Search for the cell housing the specified text and yield its [X, Y] center coordinate. 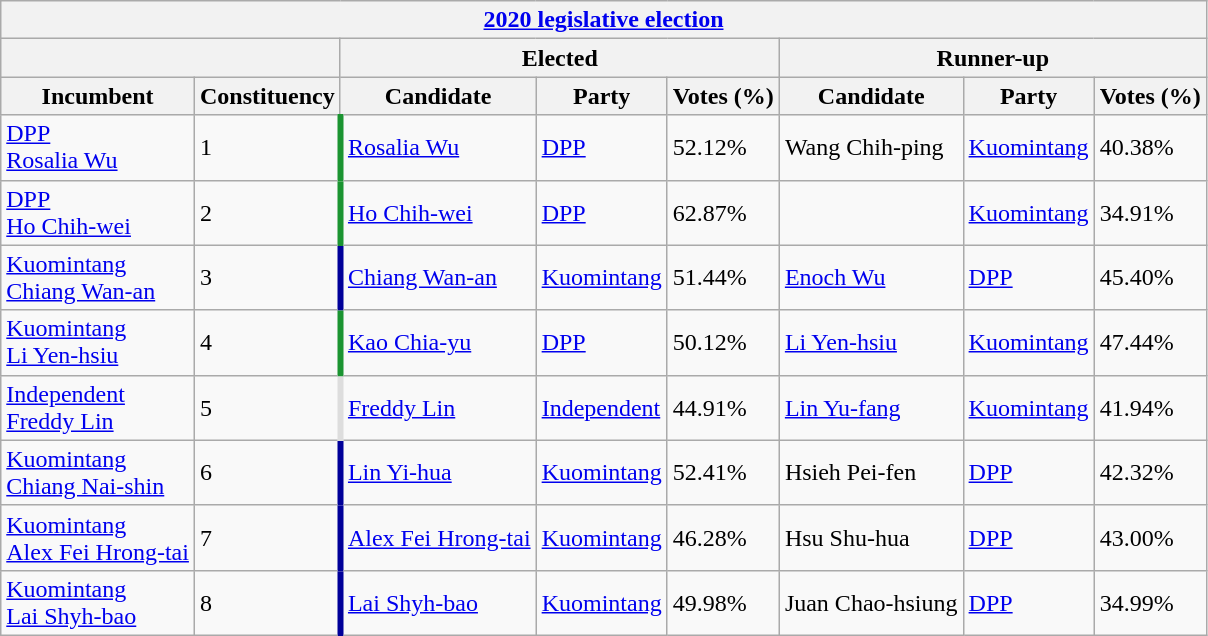
Wang Chih-ping [871, 148]
45.40% [1150, 278]
IndependentFreddy Lin [98, 408]
5 [267, 408]
Juan Chao-hsiung [871, 602]
Chiang Wan-an [438, 278]
Ho Chih-wei [438, 212]
Freddy Lin [438, 408]
8 [267, 602]
43.00% [1150, 538]
Constituency [267, 96]
4 [267, 342]
49.98% [723, 602]
52.41% [723, 472]
62.87% [723, 212]
Hsu Shu-hua [871, 538]
KuomintangLai Shyh-bao [98, 602]
52.12% [723, 148]
1 [267, 148]
6 [267, 472]
51.44% [723, 278]
Hsieh Pei-fen [871, 472]
Elected [560, 58]
34.99% [1150, 602]
KuomintangLi Yen-hsiu [98, 342]
Kao Chia-yu [438, 342]
Enoch Wu [871, 278]
Li Yen-hsiu [871, 342]
Alex Fei Hrong-tai [438, 538]
2020 legislative election [604, 20]
50.12% [723, 342]
Lai Shyh-bao [438, 602]
KuomintangChiang Nai-shin [98, 472]
Rosalia Wu [438, 148]
40.38% [1150, 148]
KuomintangChiang Wan-an [98, 278]
44.91% [723, 408]
42.32% [1150, 472]
KuomintangAlex Fei Hrong-tai [98, 538]
41.94% [1150, 408]
Independent [602, 408]
47.44% [1150, 342]
DPPHo Chih-wei [98, 212]
Runner-up [992, 58]
3 [267, 278]
DPPRosalia Wu [98, 148]
Lin Yi-hua [438, 472]
34.91% [1150, 212]
7 [267, 538]
46.28% [723, 538]
Lin Yu-fang [871, 408]
Incumbent [98, 96]
2 [267, 212]
